Identify which cell holds the provided text, then report its [x, y] central coordinate. 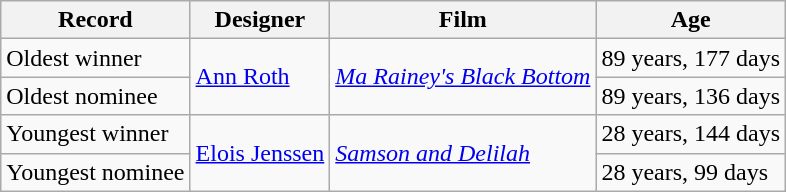
Elois Jenssen [260, 153]
Youngest winner [96, 134]
Age [691, 20]
Designer [260, 20]
Oldest nominee [96, 96]
Oldest winner [96, 58]
Samson and Delilah [463, 153]
Youngest nominee [96, 172]
Ma Rainey's Black Bottom [463, 77]
28 years, 99 days [691, 172]
28 years, 144 days [691, 134]
89 years, 177 days [691, 58]
Film [463, 20]
Ann Roth [260, 77]
89 years, 136 days [691, 96]
Record [96, 20]
